Scan for the cell matching the given text and deliver its [x, y] coordinate at center. 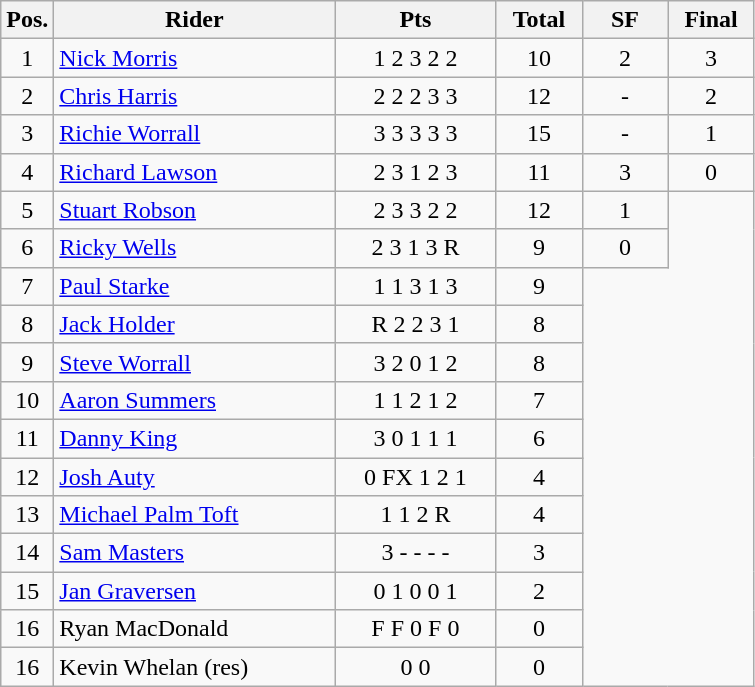
Nick Morris [194, 58]
Jack Holder [194, 324]
3 2 0 1 2 [416, 362]
Danny King [194, 438]
0 1 0 0 1 [416, 591]
Sam Masters [194, 553]
Stuart Robson [194, 210]
3 3 3 3 3 [416, 134]
5 [28, 210]
F F 0 F 0 [416, 629]
1 2 3 2 2 [416, 58]
Final [711, 20]
Total [539, 20]
1 1 2 R [416, 515]
2 3 3 2 2 [416, 210]
Pos. [28, 20]
Chris Harris [194, 96]
0 FX 1 2 1 [416, 477]
13 [28, 515]
Josh Auty [194, 477]
3 - - - - [416, 553]
Rider [194, 20]
Richard Lawson [194, 172]
1 1 3 1 3 [416, 286]
Aaron Summers [194, 400]
Kevin Whelan (res) [194, 667]
0 0 [416, 667]
2 2 2 3 3 [416, 96]
Steve Worrall [194, 362]
3 0 1 1 1 [416, 438]
1 1 2 1 2 [416, 400]
SF [625, 20]
Michael Palm Toft [194, 515]
Paul Starke [194, 286]
Ryan MacDonald [194, 629]
Richie Worrall [194, 134]
14 [28, 553]
R 2 2 3 1 [416, 324]
2 3 1 3 R [416, 248]
Jan Graversen [194, 591]
2 3 1 2 3 [416, 172]
Ricky Wells [194, 248]
Pts [416, 20]
